Find where the given text appears and provide that cell's center as [x, y] coordinate. 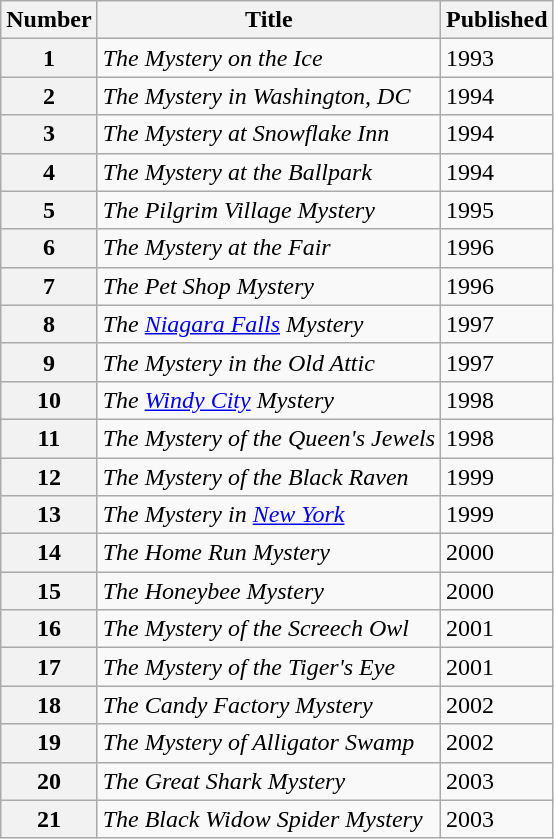
21 [49, 819]
16 [49, 629]
1993 [497, 58]
7 [49, 286]
The Pet Shop Mystery [268, 286]
18 [49, 705]
The Mystery of Alligator Swamp [268, 743]
1 [49, 58]
The Mystery at Snowflake Inn [268, 134]
The Mystery in New York [268, 515]
8 [49, 324]
The Mystery in Washington, DC [268, 96]
The Mystery at the Fair [268, 248]
The Windy City Mystery [268, 400]
2 [49, 96]
10 [49, 400]
The Pilgrim Village Mystery [268, 210]
The Mystery at the Ballpark [268, 172]
The Black Widow Spider Mystery [268, 819]
The Mystery of the Queen's Jewels [268, 438]
The Honeybee Mystery [268, 591]
17 [49, 667]
20 [49, 781]
11 [49, 438]
6 [49, 248]
The Candy Factory Mystery [268, 705]
The Home Run Mystery [268, 553]
4 [49, 172]
13 [49, 515]
The Mystery of the Screech Owl [268, 629]
14 [49, 553]
3 [49, 134]
Published [497, 20]
The Niagara Falls Mystery [268, 324]
9 [49, 362]
The Great Shark Mystery [268, 781]
19 [49, 743]
Number [49, 20]
The Mystery of the Tiger's Eye [268, 667]
5 [49, 210]
1995 [497, 210]
The Mystery in the Old Attic [268, 362]
The Mystery on the Ice [268, 58]
12 [49, 477]
Title [268, 20]
15 [49, 591]
The Mystery of the Black Raven [268, 477]
